Identify which cell holds the provided text, then report its [X, Y] central coordinate. 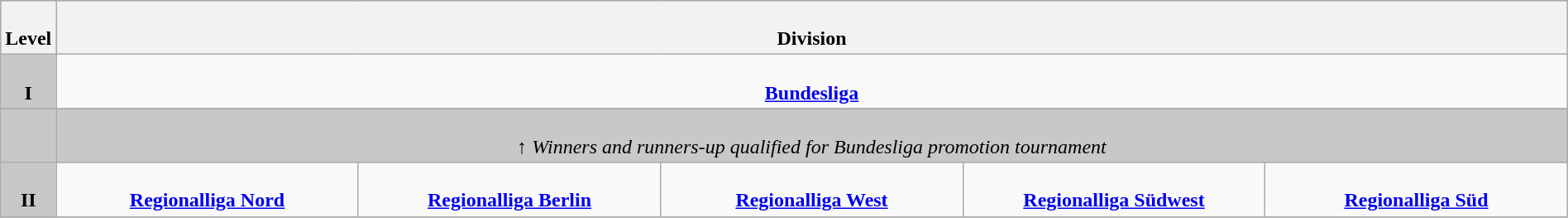
Regionalliga Berlin [509, 189]
Regionalliga Nord [207, 189]
II [28, 189]
Division [812, 28]
Level [28, 28]
Regionalliga Süd [1417, 189]
↑ Winners and runners-up qualified for Bundesliga promotion tournament [812, 136]
I [28, 81]
Regionalliga West [812, 189]
Regionalliga Südwest [1113, 189]
Bundesliga [812, 81]
